Capture the cell that displays the provided text and extract its [x, y] central coordinate. 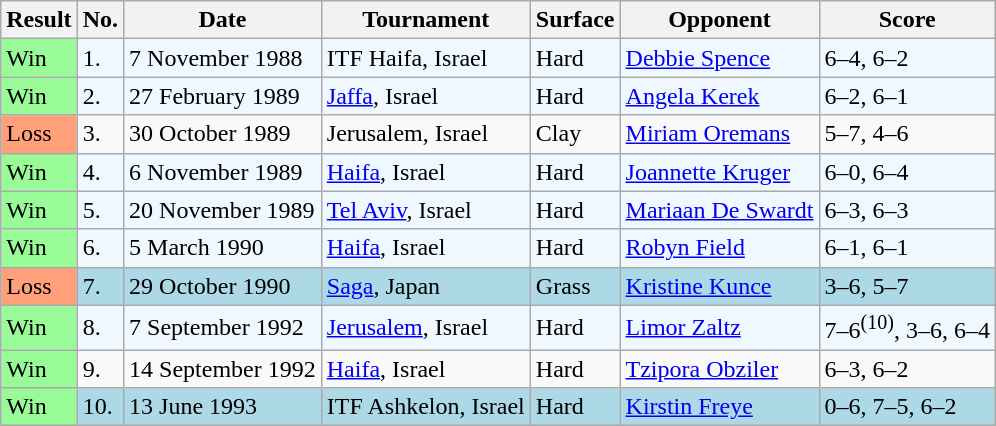
Result [39, 20]
10. [100, 407]
5 March 1990 [223, 248]
Opponent [720, 20]
30 October 1989 [223, 134]
Grass [575, 286]
6–3, 6–2 [907, 369]
Angela Kerek [720, 96]
9. [100, 369]
Miriam Oremans [720, 134]
6–1, 6–1 [907, 248]
14 September 1992 [223, 369]
Mariaan De Swardt [720, 210]
Tzipora Obziler [720, 369]
No. [100, 20]
Debbie Spence [720, 58]
7. [100, 286]
5–7, 4–6 [907, 134]
Joannette Kruger [720, 172]
0–6, 7–5, 6–2 [907, 407]
Tournament [426, 20]
Surface [575, 20]
Kirstin Freye [720, 407]
5. [100, 210]
7 November 1988 [223, 58]
Kristine Kunce [720, 286]
Robyn Field [720, 248]
1. [100, 58]
8. [100, 328]
ITF Ashkelon, Israel [426, 407]
Tel Aviv, Israel [426, 210]
Clay [575, 134]
Jaffa, Israel [426, 96]
6–2, 6–1 [907, 96]
3–6, 5–7 [907, 286]
6 November 1989 [223, 172]
6–3, 6–3 [907, 210]
27 February 1989 [223, 96]
3. [100, 134]
Date [223, 20]
6–0, 6–4 [907, 172]
4. [100, 172]
13 June 1993 [223, 407]
Limor Zaltz [720, 328]
Saga, Japan [426, 286]
29 October 1990 [223, 286]
7 September 1992 [223, 328]
2. [100, 96]
7–6(10), 3–6, 6–4 [907, 328]
6. [100, 248]
20 November 1989 [223, 210]
ITF Haifa, Israel [426, 58]
6–4, 6–2 [907, 58]
Score [907, 20]
